Return the [X, Y] coordinate for the center point of the cell that contains the specified text.  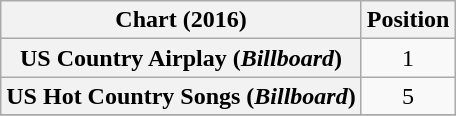
1 [408, 58]
Chart (2016) [181, 20]
5 [408, 96]
Position [408, 20]
US Country Airplay (Billboard) [181, 58]
US Hot Country Songs (Billboard) [181, 96]
